Return the [X, Y] coordinate for the center point of the cell that contains the specified text.  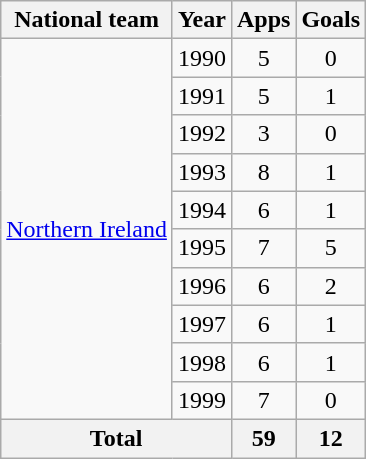
8 [263, 172]
1996 [202, 286]
1994 [202, 210]
2 [331, 286]
Total [116, 438]
3 [263, 134]
1991 [202, 96]
1998 [202, 362]
Northern Ireland [87, 230]
1997 [202, 324]
1990 [202, 58]
1992 [202, 134]
59 [263, 438]
Apps [263, 20]
Year [202, 20]
12 [331, 438]
1995 [202, 248]
1993 [202, 172]
National team [87, 20]
Goals [331, 20]
1999 [202, 400]
